Determine the (X, Y) coordinate at the center of the cell enclosing the given text.  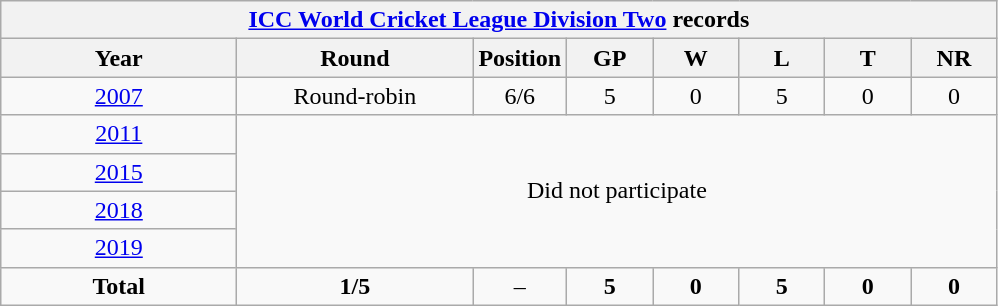
2011 (119, 134)
ICC World Cricket League Division Two records (499, 20)
T (868, 58)
NR (954, 58)
6/6 (520, 96)
Total (119, 286)
Round-robin (355, 96)
Round (355, 58)
2007 (119, 96)
Did not participate (617, 191)
Position (520, 58)
– (520, 286)
2019 (119, 248)
2015 (119, 172)
GP (610, 58)
2018 (119, 210)
W (696, 58)
L (782, 58)
Year (119, 58)
1/5 (355, 286)
